Find where the given text appears and provide that cell's center as [x, y] coordinate. 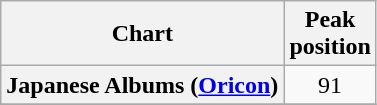
Peakposition [330, 34]
91 [330, 85]
Japanese Albums (Oricon) [142, 85]
Chart [142, 34]
